Determine the [x, y] coordinate at the center of the cell enclosing the given text.  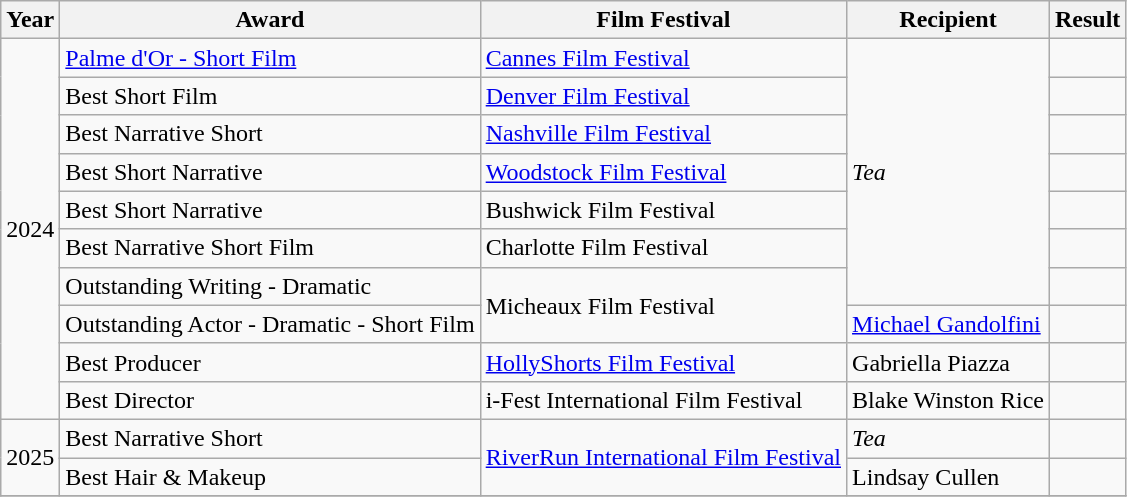
Michael Gandolfini [948, 324]
Award [270, 20]
Result [1087, 20]
Bushwick Film Festival [663, 210]
i-Fest International Film Festival [663, 400]
2025 [30, 457]
HollyShorts Film Festival [663, 362]
Gabriella Piazza [948, 362]
Micheaux Film Festival [663, 305]
Lindsay Cullen [948, 477]
Denver Film Festival [663, 96]
Palme d'Or - Short Film [270, 58]
Nashville Film Festival [663, 134]
2024 [30, 230]
Best Producer [270, 362]
Outstanding Actor - Dramatic - Short Film [270, 324]
Best Director [270, 400]
Best Narrative Short Film [270, 248]
Woodstock Film Festival [663, 172]
RiverRun International Film Festival [663, 457]
Film Festival [663, 20]
Charlotte Film Festival [663, 248]
Cannes Film Festival [663, 58]
Blake Winston Rice [948, 400]
Best Short Film [270, 96]
Best Hair & Makeup [270, 477]
Year [30, 20]
Recipient [948, 20]
Outstanding Writing - Dramatic [270, 286]
